Provide the (X, Y) coordinate of the cell's center where the given text is located.  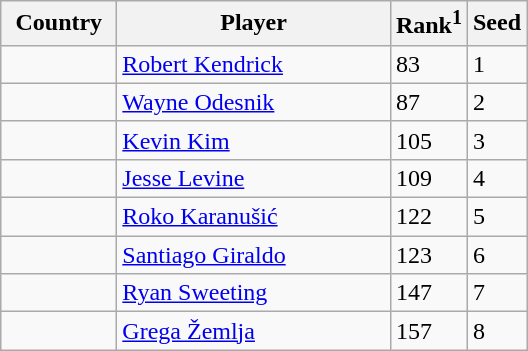
8 (496, 331)
122 (428, 217)
Ryan Sweeting (254, 293)
123 (428, 255)
Rank1 (428, 24)
2 (496, 102)
Jesse Levine (254, 178)
7 (496, 293)
Grega Žemlja (254, 331)
Kevin Kim (254, 140)
87 (428, 102)
6 (496, 255)
1 (496, 64)
Seed (496, 24)
83 (428, 64)
157 (428, 331)
3 (496, 140)
4 (496, 178)
Robert Kendrick (254, 64)
Wayne Odesnik (254, 102)
109 (428, 178)
Santiago Giraldo (254, 255)
147 (428, 293)
105 (428, 140)
Player (254, 24)
5 (496, 217)
Roko Karanušić (254, 217)
Country (59, 24)
